Provide the (X, Y) coordinate of the cell's center where the given text is located.  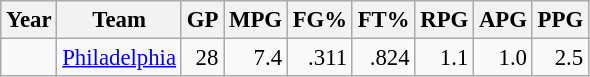
.824 (384, 58)
1.0 (504, 58)
1.1 (444, 58)
PPG (560, 20)
Year (29, 20)
MPG (256, 20)
Philadelphia (119, 58)
2.5 (560, 58)
.311 (320, 58)
7.4 (256, 58)
Team (119, 20)
FG% (320, 20)
APG (504, 20)
GP (202, 20)
FT% (384, 20)
28 (202, 58)
RPG (444, 20)
